From the cell containing the given text, extract its center point as (X, Y) coordinate. 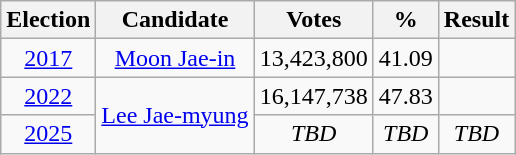
2022 (48, 96)
Election (48, 20)
2017 (48, 58)
16,147,738 (314, 96)
% (406, 20)
47.83 (406, 96)
2025 (48, 134)
Candidate (175, 20)
Moon Jae-in (175, 58)
Votes (314, 20)
41.09 (406, 58)
Result (476, 20)
13,423,800 (314, 58)
Lee Jae-myung (175, 115)
